Pinpoint the cell where the given text exists, returning its (X, Y) midpoint coordinate. 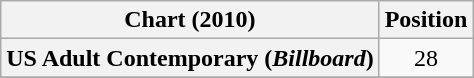
US Adult Contemporary (Billboard) (190, 58)
Position (426, 20)
Chart (2010) (190, 20)
28 (426, 58)
